Output the [X, Y] coordinate of the center of the cell containing the given text.  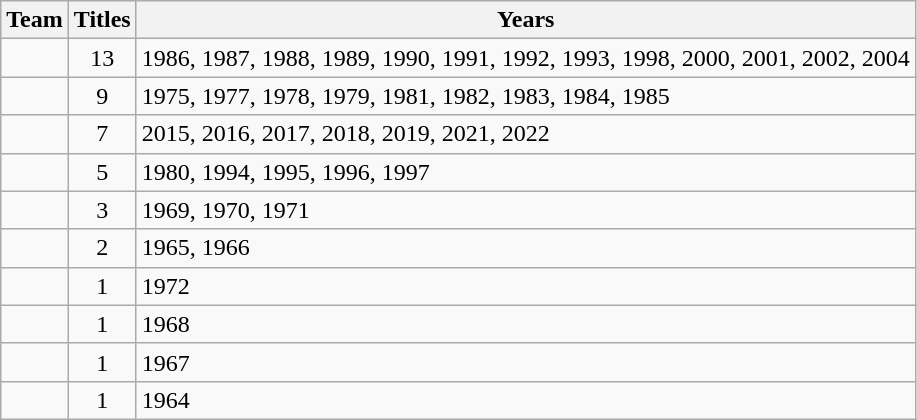
1969, 1970, 1971 [526, 210]
Years [526, 20]
1967 [526, 362]
9 [102, 96]
1968 [526, 324]
1972 [526, 286]
2 [102, 248]
2015, 2016, 2017, 2018, 2019, 2021, 2022 [526, 134]
1986, 1987, 1988, 1989, 1990, 1991, 1992, 1993, 1998, 2000, 2001, 2002, 2004 [526, 58]
13 [102, 58]
7 [102, 134]
1980, 1994, 1995, 1996, 1997 [526, 172]
Titles [102, 20]
1975, 1977, 1978, 1979, 1981, 1982, 1983, 1984, 1985 [526, 96]
5 [102, 172]
1964 [526, 400]
3 [102, 210]
Team [35, 20]
1965, 1966 [526, 248]
